Output the [x, y] coordinate of the center of the cell containing the given text.  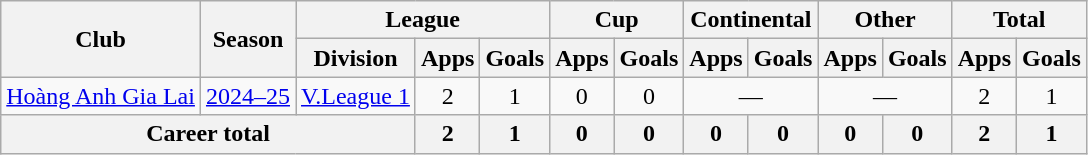
League [423, 20]
Continental [751, 20]
Season [248, 39]
Total [1019, 20]
V.League 1 [356, 96]
Division [356, 58]
Hoàng Anh Gia Lai [101, 96]
Club [101, 39]
Career total [208, 134]
2024–25 [248, 96]
Cup [617, 20]
Other [885, 20]
